Return the [x, y] coordinate for the center point of the cell that contains the specified text.  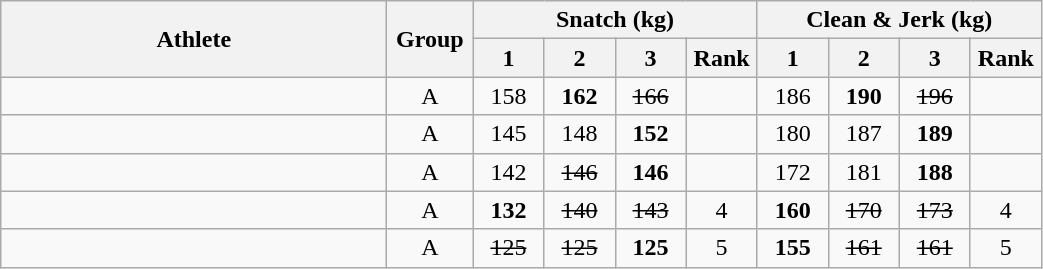
155 [792, 248]
145 [508, 134]
162 [580, 96]
181 [864, 172]
196 [934, 96]
148 [580, 134]
186 [792, 96]
190 [864, 96]
132 [508, 210]
Clean & Jerk (kg) [899, 20]
189 [934, 134]
160 [792, 210]
152 [650, 134]
173 [934, 210]
172 [792, 172]
Athlete [194, 39]
187 [864, 134]
Group [430, 39]
140 [580, 210]
166 [650, 96]
180 [792, 134]
143 [650, 210]
158 [508, 96]
Snatch (kg) [615, 20]
170 [864, 210]
188 [934, 172]
142 [508, 172]
